Output the (X, Y) coordinate of the center of the cell containing the given text.  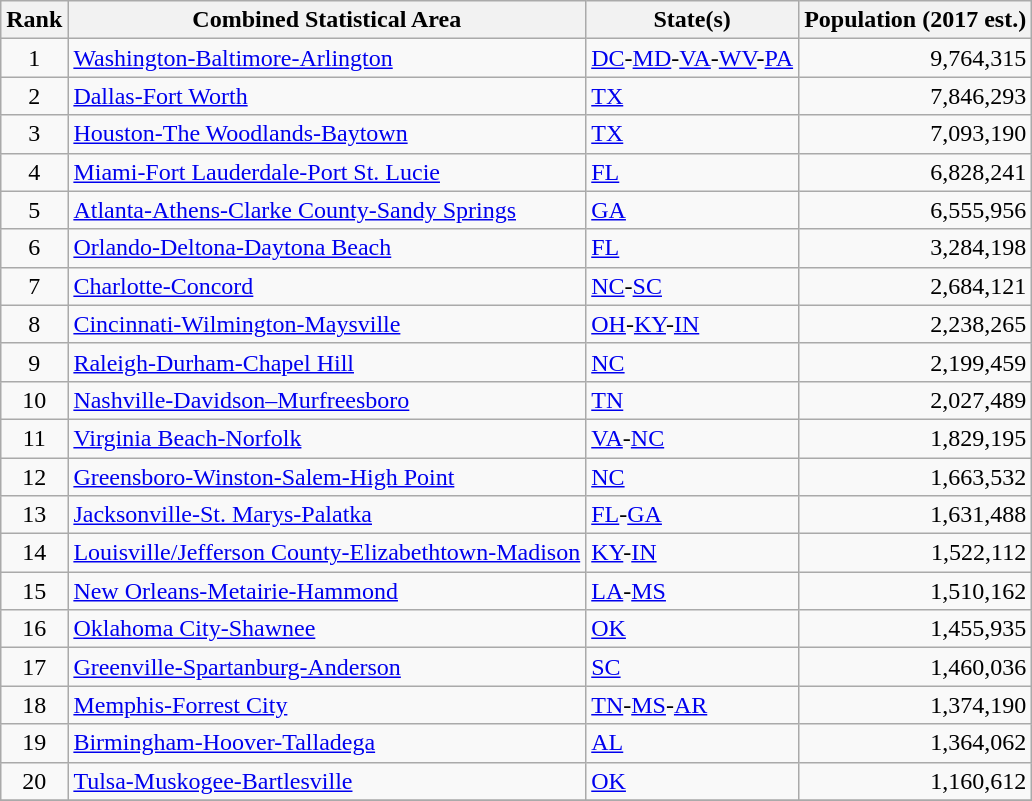
Greenville-Spartanburg-Anderson (327, 667)
Cincinnati-Wilmington-Maysville (327, 324)
1,160,612 (916, 781)
SC (692, 667)
7,093,190 (916, 134)
18 (34, 705)
20 (34, 781)
AL (692, 743)
2,027,489 (916, 400)
Tulsa-Muskogee-Bartlesville (327, 781)
Orlando-Deltona-Daytona Beach (327, 248)
1,522,112 (916, 553)
1,510,162 (916, 591)
1,364,062 (916, 743)
Dallas-Fort Worth (327, 96)
VA-NC (692, 438)
8 (34, 324)
6,555,956 (916, 210)
16 (34, 629)
GA (692, 210)
Houston-The Woodlands-Baytown (327, 134)
1,829,195 (916, 438)
1,631,488 (916, 515)
LA-MS (692, 591)
1,460,036 (916, 667)
15 (34, 591)
New Orleans-Metairie-Hammond (327, 591)
Oklahoma City-Shawnee (327, 629)
6 (34, 248)
OH-KY-IN (692, 324)
17 (34, 667)
1 (34, 58)
5 (34, 210)
Rank (34, 20)
19 (34, 743)
Greensboro-Winston-Salem-High Point (327, 477)
9,764,315 (916, 58)
10 (34, 400)
TN (692, 400)
DC-MD-VA-WV-PA (692, 58)
1,663,532 (916, 477)
Virginia Beach-Norfolk (327, 438)
2 (34, 96)
Nashville-Davidson–Murfreesboro (327, 400)
4 (34, 172)
Combined Statistical Area (327, 20)
13 (34, 515)
Memphis-Forrest City (327, 705)
Miami-Fort Lauderdale-Port St. Lucie (327, 172)
3 (34, 134)
9 (34, 362)
TN-MS-AR (692, 705)
Atlanta-Athens-Clarke County-Sandy Springs (327, 210)
3,284,198 (916, 248)
11 (34, 438)
7 (34, 286)
Jacksonville-St. Marys-Palatka (327, 515)
KY-IN (692, 553)
Birmingham-Hoover-Talladega (327, 743)
7,846,293 (916, 96)
Raleigh-Durham-Chapel Hill (327, 362)
14 (34, 553)
Charlotte-Concord (327, 286)
1,374,190 (916, 705)
Population (2017 est.) (916, 20)
2,199,459 (916, 362)
FL-GA (692, 515)
Washington-Baltimore-Arlington (327, 58)
State(s) (692, 20)
1,455,935 (916, 629)
Louisville/Jefferson County-Elizabethtown-Madison (327, 553)
12 (34, 477)
2,238,265 (916, 324)
NC-SC (692, 286)
2,684,121 (916, 286)
6,828,241 (916, 172)
